Capture the cell that displays the provided text and extract its (X, Y) central coordinate. 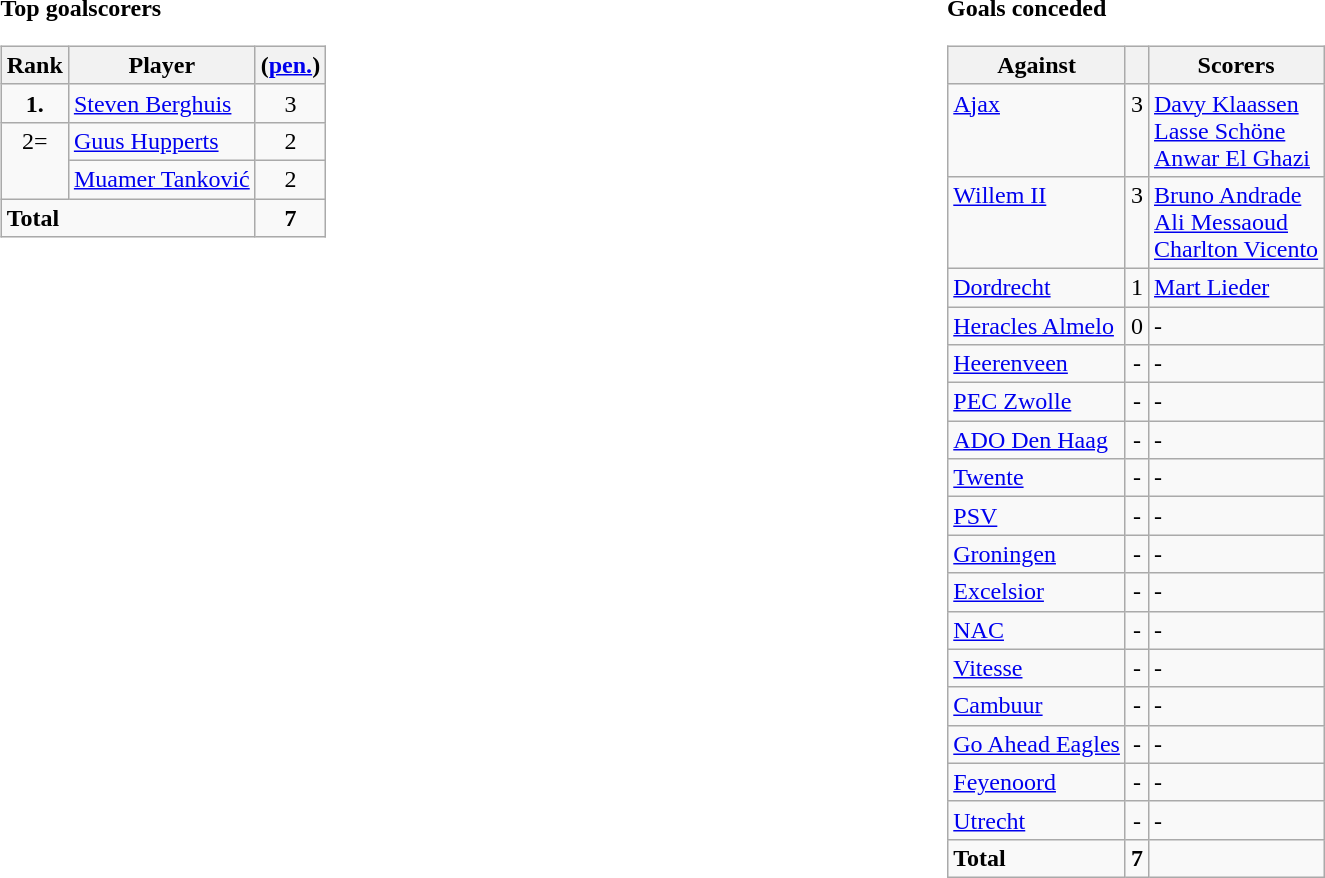
Player (162, 65)
Twente (1037, 478)
Excelsior (1037, 592)
ADO Den Haag (1037, 440)
Muamer Tanković (162, 179)
Vitesse (1037, 668)
1 (1136, 287)
Cambuur (1037, 706)
Davy Klaassen Lasse Schöne Anwar El Ghazi (1236, 130)
PSV (1037, 516)
PEC Zwolle (1037, 402)
Heerenveen (1037, 364)
0 (1136, 325)
(pen.) (290, 65)
NAC (1037, 630)
Mart Lieder (1236, 287)
Go Ahead Eagles (1037, 744)
Scorers (1236, 65)
1. (34, 103)
Steven Berghuis (162, 103)
Bruno Andrade Ali Messaoud Charlton Vicento (1236, 222)
2= (34, 160)
Heracles Almelo (1037, 325)
Ajax (1037, 130)
Rank (34, 65)
Feyenoord (1037, 782)
Against (1037, 65)
Utrecht (1037, 820)
Guus Hupperts (162, 141)
Dordrecht (1037, 287)
Willem II (1037, 222)
Groningen (1037, 554)
